Locate the cell with the specified text and output its [x, y] center coordinate. 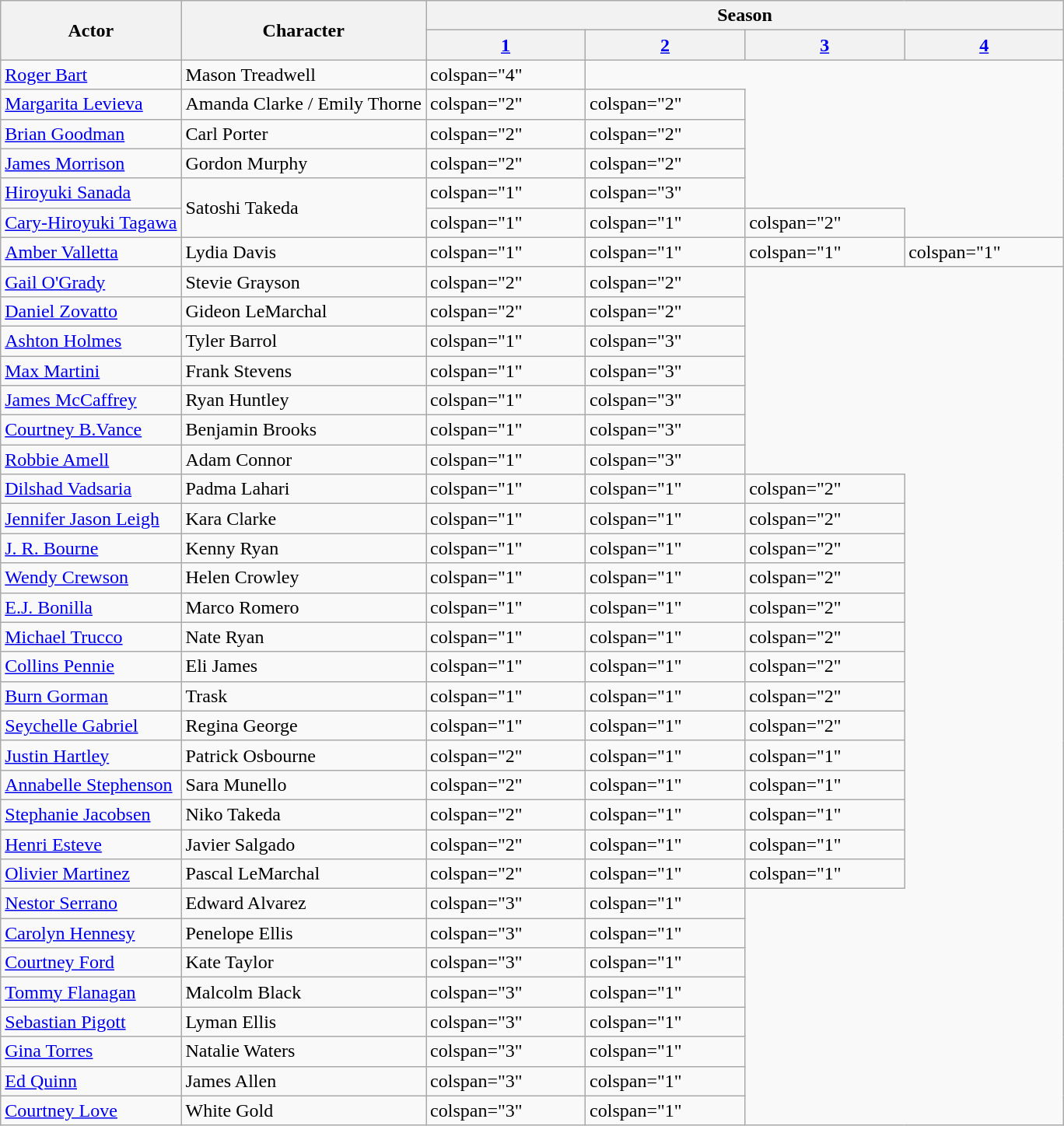
Roger Bart [91, 75]
Kenny Ryan [303, 548]
Wendy Crewson [91, 578]
Gideon LeMarchal [303, 311]
Ed Quinn [91, 1081]
Amanda Clarke / Emily Thorne [303, 104]
Ashton Holmes [91, 341]
Actor [91, 30]
Courtney B.Vance [91, 430]
Carolyn Hennesy [91, 933]
Kara Clarke [303, 519]
colspan="4" [506, 75]
Annabelle Stephenson [91, 785]
Gordon Murphy [303, 163]
Padma Lahari [303, 489]
Frank Stevens [303, 371]
E.J. Bonilla [91, 607]
4 [985, 45]
Trask [303, 696]
Hiroyuki Sanada [91, 193]
Nestor Serrano [91, 904]
3 [824, 45]
Patrick Osbourne [303, 755]
James McCaffrey [91, 400]
Natalie Waters [303, 1051]
Margarita Levieva [91, 104]
James Allen [303, 1081]
Seychelle Gabriel [91, 726]
Robbie Amell [91, 460]
Malcolm Black [303, 992]
Lydia Davis [303, 252]
Henri Esteve [91, 844]
Mason Treadwell [303, 75]
Stevie Grayson [303, 281]
Niko Takeda [303, 814]
James Morrison [91, 163]
Sebastian Pigott [91, 1022]
Satoshi Takeda [303, 208]
Collins Pennie [91, 666]
Carl Porter [303, 134]
Lyman Ellis [303, 1022]
Daniel Zovatto [91, 311]
Amber Valletta [91, 252]
Jennifer Jason Leigh [91, 519]
Tommy Flanagan [91, 992]
Dilshad Vadsaria [91, 489]
Nate Ryan [303, 637]
Eli James [303, 666]
Stephanie Jacobsen [91, 814]
Cary-Hiroyuki Tagawa [91, 222]
Edward Alvarez [303, 904]
Character [303, 30]
Marco Romero [303, 607]
Pascal LeMarchal [303, 874]
Javier Salgado [303, 844]
1 [506, 45]
Benjamin Brooks [303, 430]
Gina Torres [91, 1051]
J. R. Bourne [91, 548]
Olivier Martinez [91, 874]
Kate Taylor [303, 963]
Ryan Huntley [303, 400]
Brian Goodman [91, 134]
Penelope Ellis [303, 933]
Gail O'Grady [91, 281]
Helen Crowley [303, 578]
White Gold [303, 1110]
Sara Munello [303, 785]
Regina George [303, 726]
Michael Trucco [91, 637]
Courtney Ford [91, 963]
Adam Connor [303, 460]
Max Martini [91, 371]
Tyler Barrol [303, 341]
Burn Gorman [91, 696]
Courtney Love [91, 1110]
Justin Hartley [91, 755]
2 [666, 45]
Season [745, 16]
